Search for the cell housing the specified text and yield its (X, Y) center coordinate. 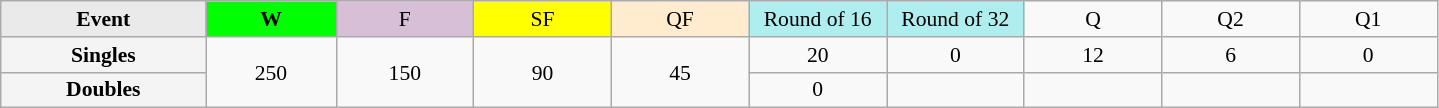
Event (104, 19)
W (271, 19)
45 (680, 72)
Singles (104, 55)
Doubles (104, 90)
SF (543, 19)
QF (680, 19)
20 (818, 55)
12 (1093, 55)
90 (543, 72)
Q2 (1231, 19)
Q (1093, 19)
6 (1231, 55)
250 (271, 72)
Round of 32 (955, 19)
F (405, 19)
150 (405, 72)
Q1 (1368, 19)
Round of 16 (818, 19)
